Search for the cell housing the specified text and yield its (x, y) center coordinate. 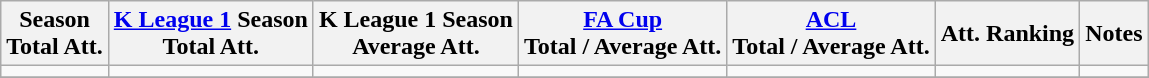
FA CupTotal / Average Att. (622, 34)
Att. Ranking (1007, 34)
SeasonTotal Att. (55, 34)
Notes (1114, 34)
ACLTotal / Average Att. (831, 34)
K League 1 SeasonAverage Att. (416, 34)
K League 1 SeasonTotal Att. (210, 34)
